Capture the cell that displays the provided text and extract its (x, y) central coordinate. 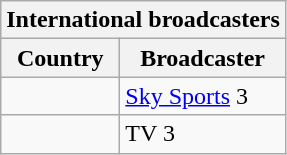
International broadcasters (144, 20)
Country (60, 58)
Broadcaster (203, 58)
TV 3 (203, 134)
Sky Sports 3 (203, 96)
